Detect which cell encompasses the target text, then output its (x, y) center coordinate. 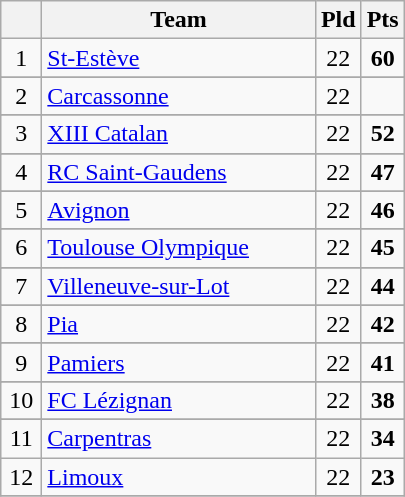
60 (382, 58)
7 (22, 286)
12 (22, 477)
2 (22, 96)
XIII Catalan (179, 134)
St-Estève (179, 58)
41 (382, 362)
52 (382, 134)
Pld (338, 20)
Pts (382, 20)
42 (382, 324)
9 (22, 362)
47 (382, 172)
34 (382, 438)
4 (22, 172)
45 (382, 248)
Avignon (179, 210)
44 (382, 286)
Carcassonne (179, 96)
FC Lézignan (179, 400)
46 (382, 210)
Toulouse Olympique (179, 248)
8 (22, 324)
6 (22, 248)
Carpentras (179, 438)
38 (382, 400)
10 (22, 400)
Villeneuve-sur-Lot (179, 286)
1 (22, 58)
RC Saint-Gaudens (179, 172)
23 (382, 477)
5 (22, 210)
3 (22, 134)
11 (22, 438)
Pamiers (179, 362)
Pia (179, 324)
Limoux (179, 477)
Team (179, 20)
